Output the (x, y) coordinate of the center of the cell containing the given text.  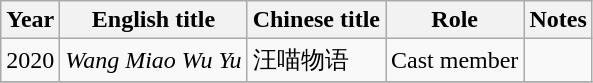
Wang Miao Wu Yu (154, 60)
汪喵物语 (316, 60)
Notes (558, 20)
Cast member (455, 60)
Year (30, 20)
2020 (30, 60)
Chinese title (316, 20)
Role (455, 20)
English title (154, 20)
